Provide the [X, Y] coordinate of the cell's center where the given text is located.  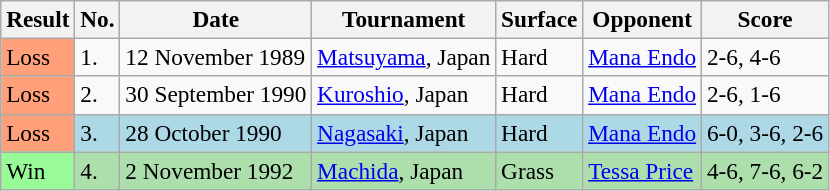
Surface [540, 19]
2-6, 1-6 [766, 95]
No. [98, 19]
2. [98, 95]
Kuroshio, Japan [404, 95]
Score [766, 19]
Grass [540, 170]
3. [98, 133]
4. [98, 170]
Nagasaki, Japan [404, 133]
2-6, 4-6 [766, 57]
30 September 1990 [216, 95]
12 November 1989 [216, 57]
Opponent [642, 19]
2 November 1992 [216, 170]
Tournament [404, 19]
Win [38, 170]
4-6, 7-6, 6-2 [766, 170]
28 October 1990 [216, 133]
Tessa Price [642, 170]
Matsuyama, Japan [404, 57]
Machida, Japan [404, 170]
Result [38, 19]
6-0, 3-6, 2-6 [766, 133]
1. [98, 57]
Date [216, 19]
